Return the (X, Y) coordinate for the center point of the cell that contains the specified text.  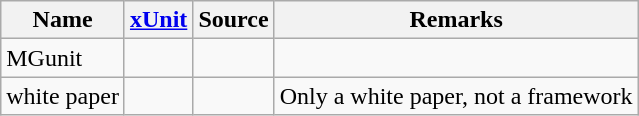
Name (63, 20)
MGunit (63, 58)
Remarks (456, 20)
Only a white paper, not a framework (456, 96)
white paper (63, 96)
xUnit (158, 20)
Source (234, 20)
